For the text-containing cell, return its midpoint in [X, Y] coordinate format. 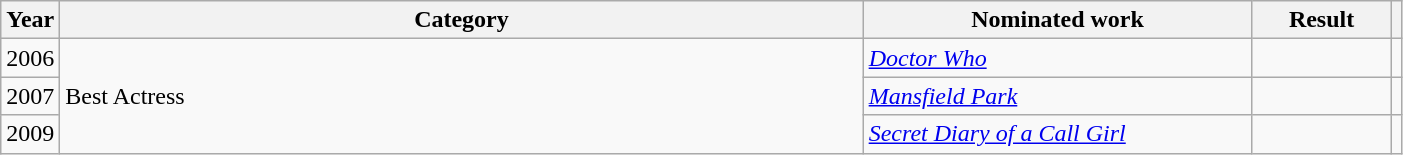
Secret Diary of a Call Girl [1058, 134]
Category [462, 20]
2007 [30, 96]
Best Actress [462, 96]
Result [1322, 20]
Doctor Who [1058, 58]
2006 [30, 58]
Year [30, 20]
Nominated work [1058, 20]
2009 [30, 134]
Mansfield Park [1058, 96]
